Search for the cell housing the specified text and yield its (X, Y) center coordinate. 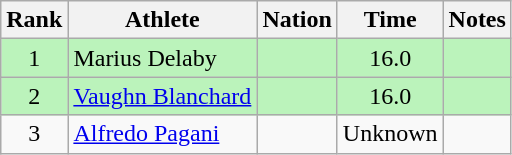
Rank (34, 20)
Time (390, 20)
Unknown (390, 134)
Vaughn Blanchard (162, 96)
Notes (477, 20)
3 (34, 134)
1 (34, 58)
Nation (297, 20)
Athlete (162, 20)
Marius Delaby (162, 58)
Alfredo Pagani (162, 134)
2 (34, 96)
